For the text-containing cell, return its midpoint in [X, Y] coordinate format. 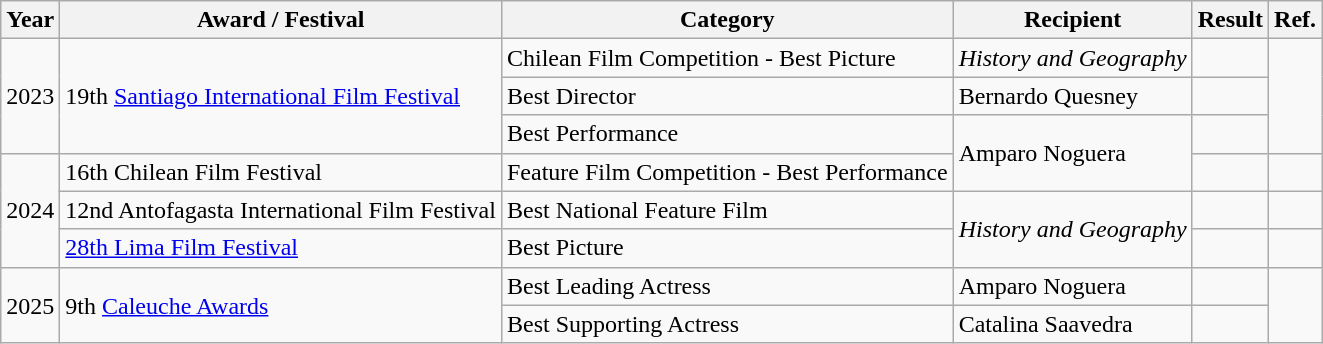
Best National Feature Film [727, 210]
Feature Film Competition - Best Performance [727, 172]
Best Leading Actress [727, 286]
Best Performance [727, 134]
2024 [30, 210]
19th Santiago International Film Festival [281, 96]
Best Director [727, 96]
Catalina Saavedra [1072, 324]
Best Supporting Actress [727, 324]
Recipient [1072, 20]
Result [1230, 20]
16th Chilean Film Festival [281, 172]
Year [30, 20]
9th Caleuche Awards [281, 305]
28th Lima Film Festival [281, 248]
Chilean Film Competition - Best Picture [727, 58]
Bernardo Quesney [1072, 96]
2025 [30, 305]
12nd Antofagasta International Film Festival [281, 210]
Award / Festival [281, 20]
Ref. [1296, 20]
Category [727, 20]
Best Picture [727, 248]
2023 [30, 96]
